Determine the (X, Y) coordinate at the center of the cell enclosing the given text.  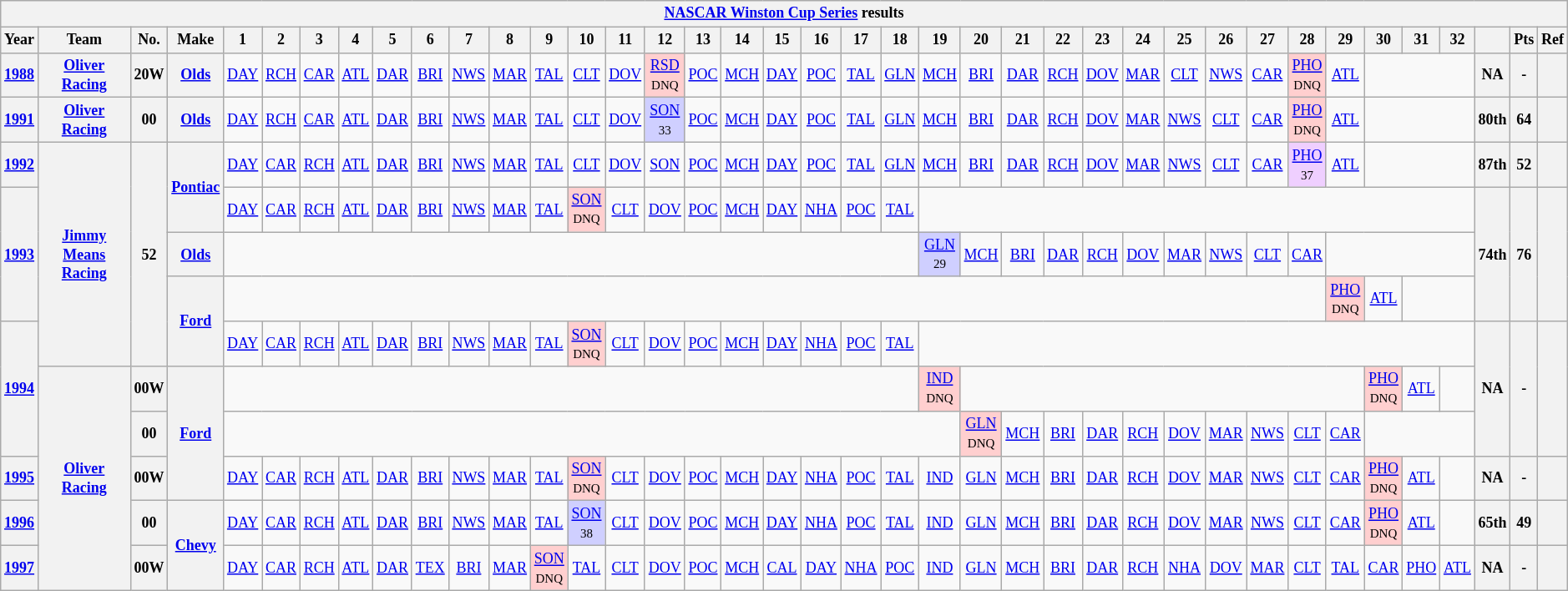
2 (281, 40)
21 (1023, 40)
14 (742, 40)
30 (1383, 40)
15 (782, 40)
87th (1493, 164)
8 (510, 40)
80th (1493, 120)
3 (319, 40)
17 (861, 40)
65th (1493, 523)
PHO37 (1308, 164)
19 (940, 40)
1997 (20, 568)
18 (900, 40)
Ref (1553, 40)
TEX (430, 568)
PHO (1421, 568)
1996 (20, 523)
49 (1525, 523)
9 (549, 40)
Year (20, 40)
20 (981, 40)
1992 (20, 164)
Team (83, 40)
76 (1525, 254)
RSDDNQ (665, 75)
1991 (20, 120)
23 (1102, 40)
4 (356, 40)
28 (1308, 40)
7 (469, 40)
13 (703, 40)
Jimmy Means Racing (83, 254)
Pontiac (195, 187)
32 (1458, 40)
SON38 (586, 523)
NASCAR Winston Cup Series results (784, 13)
16 (822, 40)
1994 (20, 389)
1988 (20, 75)
GLNDNQ (981, 433)
SON (665, 164)
SON33 (665, 120)
22 (1064, 40)
1995 (20, 478)
Make (195, 40)
74th (1493, 254)
GLN29 (940, 255)
CAL (782, 568)
1 (243, 40)
29 (1345, 40)
5 (392, 40)
No. (149, 40)
12 (665, 40)
25 (1185, 40)
Pts (1525, 40)
1993 (20, 254)
6 (430, 40)
24 (1143, 40)
27 (1267, 40)
20W (149, 75)
64 (1525, 120)
Chevy (195, 546)
11 (625, 40)
26 (1226, 40)
10 (586, 40)
31 (1421, 40)
INDDNQ (940, 389)
